Scan for the cell matching the given text and deliver its (X, Y) coordinate at center. 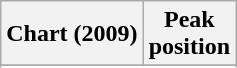
Chart (2009) (72, 34)
Peak position (189, 34)
